Determine the (X, Y) coordinate at the center of the cell enclosing the given text.  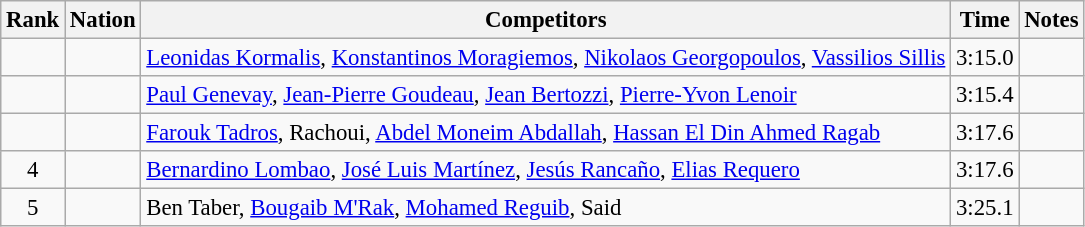
Notes (1052, 20)
Ben Taber, Bougaib M'Rak, Mohamed Reguib, Said (546, 208)
4 (33, 170)
3:15.4 (985, 95)
Nation (103, 20)
Bernardino Lombao, José Luis Martínez, Jesús Rancaño, Elias Requero (546, 170)
Rank (33, 20)
3:25.1 (985, 208)
3:15.0 (985, 58)
5 (33, 208)
Time (985, 20)
Farouk Tadros, Rachoui, Abdel Moneim Abdallah, Hassan El Din Ahmed Ragab (546, 133)
Competitors (546, 20)
Leonidas Kormalis, Konstantinos Moragiemos, Nikolaos Georgopoulos, Vassilios Sillis (546, 58)
Paul Genevay, Jean-Pierre Goudeau, Jean Bertozzi, Pierre-Yvon Lenoir (546, 95)
